Extract the [X, Y] coordinate from the center of the cell holding the provided text.  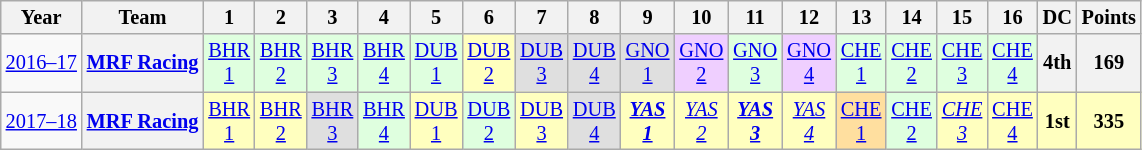
4th [1058, 63]
GNO3 [755, 63]
335 [1109, 121]
YAS1 [648, 121]
GNO1 [648, 63]
1st [1058, 121]
Points [1109, 17]
2016–17 [42, 63]
2 [281, 17]
15 [962, 17]
2017–18 [42, 121]
Year [42, 17]
GNO2 [701, 63]
13 [861, 17]
14 [911, 17]
9 [648, 17]
8 [594, 17]
16 [1012, 17]
Team [143, 17]
10 [701, 17]
1 [229, 17]
169 [1109, 63]
11 [755, 17]
YAS3 [755, 121]
4 [384, 17]
YAS4 [809, 121]
3 [333, 17]
YAS2 [701, 121]
12 [809, 17]
6 [488, 17]
7 [542, 17]
GNO4 [809, 63]
5 [436, 17]
DC [1058, 17]
